Extract the [X, Y] coordinate from the center of the cell holding the provided text.  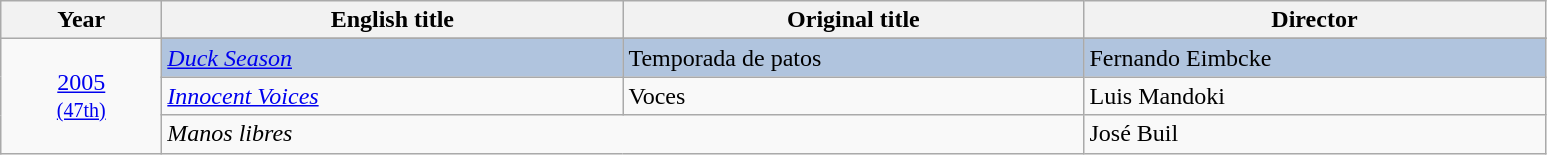
Duck Season [392, 58]
Director [1314, 20]
Fernando Eimbcke [1314, 58]
Voces [854, 96]
José Buil [1314, 134]
2005(47th) [82, 96]
Innocent Voices [392, 96]
Original title [854, 20]
Manos libres [623, 134]
Temporada de patos [854, 58]
Luis Mandoki [1314, 96]
Year [82, 20]
English title [392, 20]
